Scan for the cell matching the given text and deliver its [X, Y] coordinate at center. 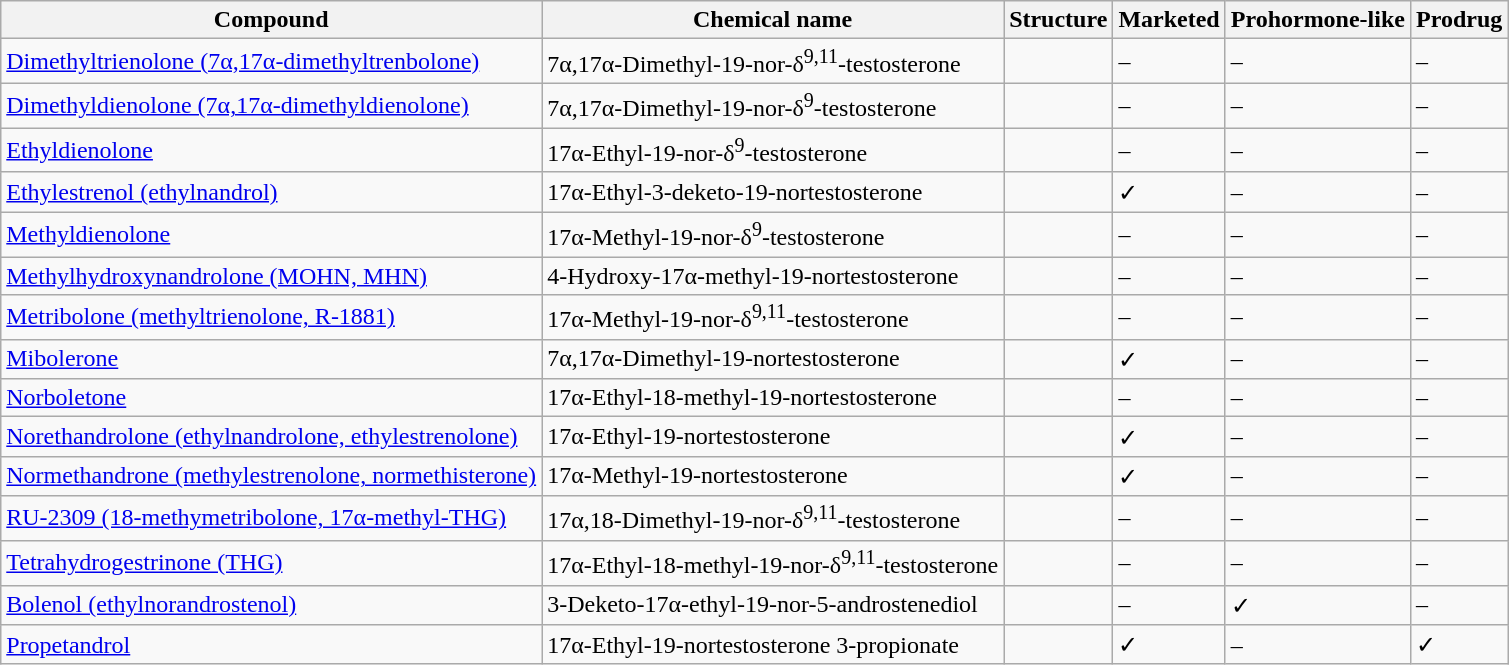
3-Deketo-17α-ethyl-19-nor-5-androstenediol [773, 605]
Tetrahydrogestrinone (THG) [272, 564]
Norboletone [272, 398]
17α-Methyl-19-nor-δ9,11-testosterone [773, 318]
Bolenol (ethylnorandrostenol) [272, 605]
Metribolone (methyltrienolone, R-1881) [272, 318]
17α-Methyl-19-nortestosterone [773, 476]
7α,17α-Dimethyl-19-nor-δ9,11-testosterone [773, 62]
17α,18-Dimethyl-19-nor-δ9,11-testosterone [773, 518]
Dimethyldienolone (7α,17α-dimethyldienolone) [272, 106]
Prodrug [1458, 20]
Normethandrone (methylestrenolone, normethisterone) [272, 476]
17α-Ethyl-19-nortestosterone [773, 437]
Marketed [1169, 20]
Prohormone-like [1318, 20]
17α-Ethyl-19-nor-δ9-testosterone [773, 150]
17α-Ethyl-3-deketo-19-nortestosterone [773, 192]
Structure [1058, 20]
Dimethyltrienolone (7α,17α-dimethyltrenbolone) [272, 62]
17α-Ethyl-19-nortestosterone 3-propionate [773, 645]
Ethyldienolone [272, 150]
Mibolerone [272, 359]
Norethandrolone (ethylnandrolone, ethylestrenolone) [272, 437]
RU-2309 (18-methymetribolone, 17α-methyl-THG) [272, 518]
17α-Ethyl-18-methyl-19-nor-δ9,11-testosterone [773, 564]
Methylhydroxynandrolone (MOHN, MHN) [272, 276]
7α,17α-Dimethyl-19-nortestosterone [773, 359]
4-Hydroxy-17α-methyl-19-nortestosterone [773, 276]
Methyldienolone [272, 234]
Ethylestrenol (ethylnandrol) [272, 192]
Compound [272, 20]
Propetandrol [272, 645]
17α-Methyl-19-nor-δ9-testosterone [773, 234]
7α,17α-Dimethyl-19-nor-δ9-testosterone [773, 106]
Chemical name [773, 20]
17α-Ethyl-18-methyl-19-nortestosterone [773, 398]
